Return the [X, Y] coordinate for the center point of the cell that contains the specified text.  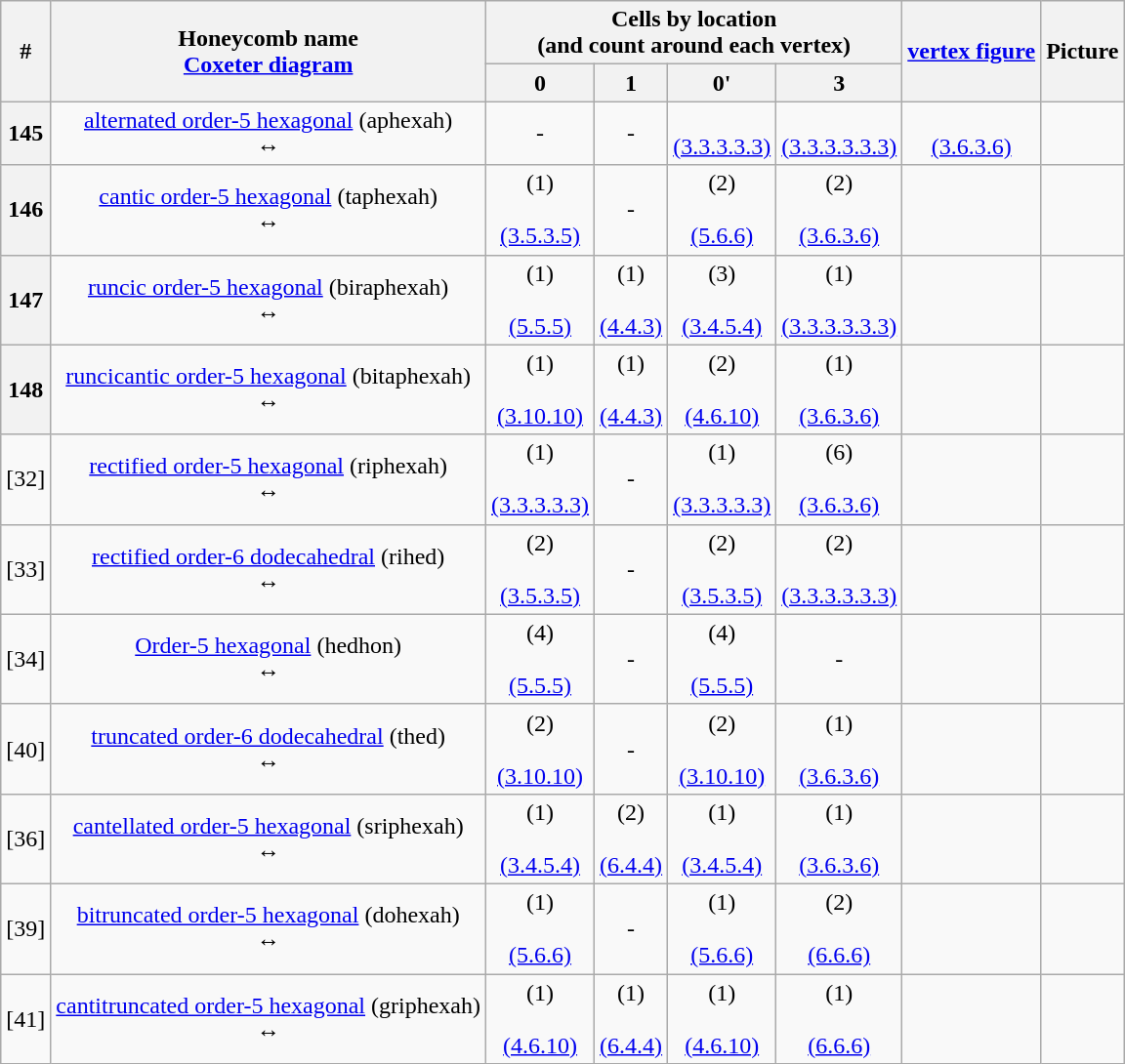
(2)(6.6.6) [840, 928]
(1)(3.10.10) [541, 389]
(2)(3.6.3.6) [840, 210]
Cells by location(and count around each vertex) [694, 33]
148 [25, 389]
(1)(3.3.3.3.3.3) [840, 300]
[34] [25, 659]
[41] [25, 1019]
Picture [1082, 51]
(2)(3.3.3.3.3.3) [840, 569]
0 [541, 83]
(1)(5.5.5) [541, 300]
147 [25, 300]
(1)(6.4.4) [631, 1019]
runcicantic order-5 hexagonal (bitaphexah) ↔ [269, 389]
rectified order-5 hexagonal (riphexah) ↔ [269, 479]
(2)(6.4.4) [631, 839]
(2)(4.6.10) [723, 389]
3 [840, 83]
(3.3.3.3.3.3) [840, 133]
[39] [25, 928]
cantellated order-5 hexagonal (sriphexah) ↔ [269, 839]
Honeycomb nameCoxeter diagram [269, 51]
[33] [25, 569]
# [25, 51]
rectified order-6 dodecahedral (rihed) ↔ [269, 569]
alternated order-5 hexagonal (aphexah) ↔ [269, 133]
(3)(3.4.5.4) [723, 300]
1 [631, 83]
[40] [25, 749]
(2)(5.6.6) [723, 210]
truncated order-6 dodecahedral (thed) ↔ [269, 749]
cantic order-5 hexagonal (taphexah) ↔ [269, 210]
(6)(3.6.3.6) [840, 479]
0' [723, 83]
[36] [25, 839]
vertex figure [972, 51]
(3.6.3.6) [972, 133]
runcic order-5 hexagonal (biraphexah) ↔ [269, 300]
bitruncated order-5 hexagonal (dohexah) ↔ [269, 928]
[32] [25, 479]
(3.3.3.3.3) [723, 133]
146 [25, 210]
(1)(6.6.6) [840, 1019]
(1)(3.5.3.5) [541, 210]
Order-5 hexagonal (hedhon) ↔ [269, 659]
145 [25, 133]
cantitruncated order-5 hexagonal (griphexah) ↔ [269, 1019]
